Capture the cell that displays the provided text and extract its (x, y) central coordinate. 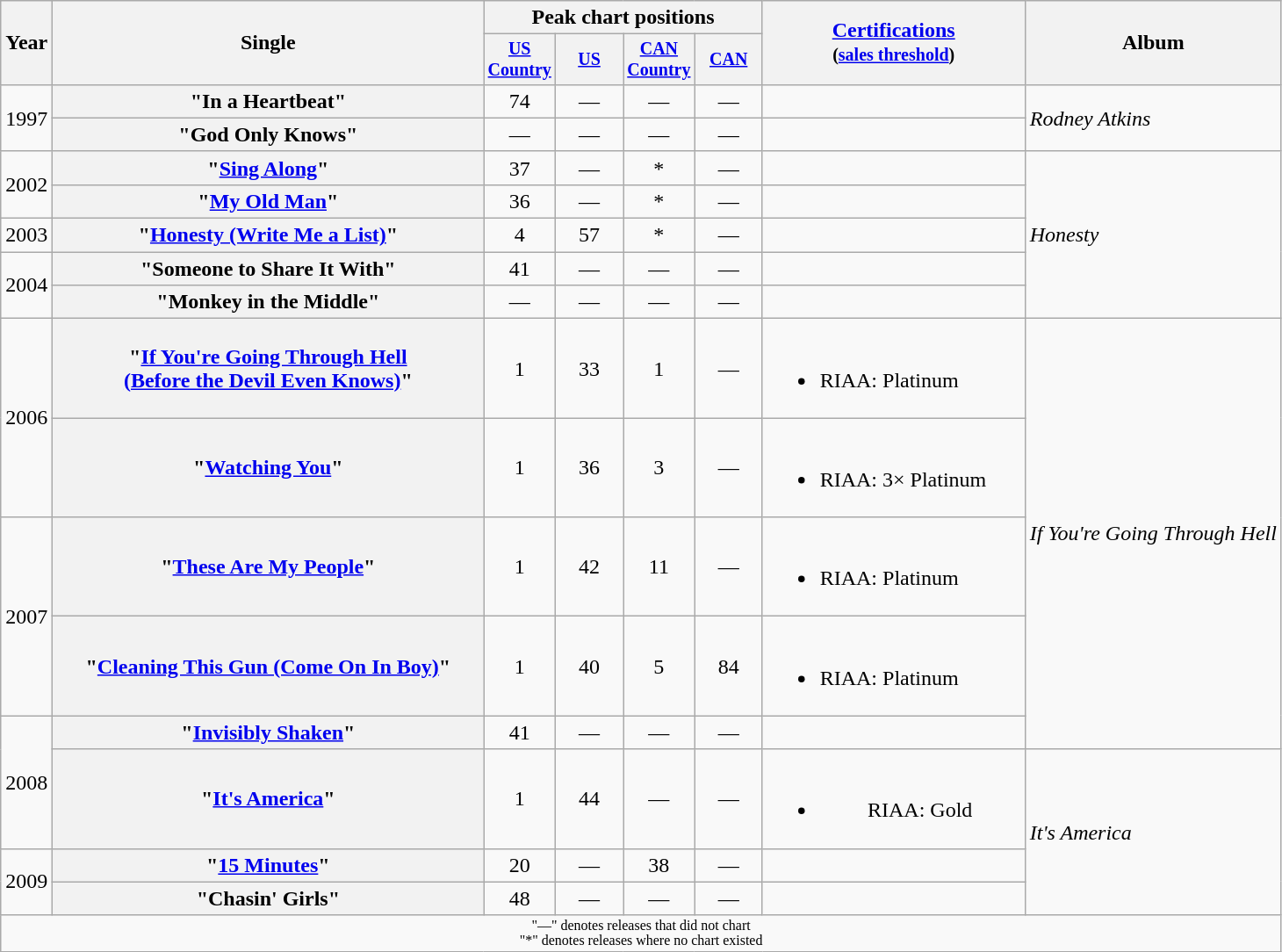
"If You're Going Through Hell(Before the Devil Even Knows)" (269, 369)
2008 (26, 782)
"God Only Knows" (269, 134)
42 (590, 567)
"Watching You" (269, 467)
CAN (729, 60)
Rodney Atkins (1153, 118)
1997 (26, 118)
3 (659, 467)
74 (520, 101)
Peak chart positions (623, 18)
RIAA: 3× Platinum (894, 467)
"These Are My People" (269, 567)
"Honesty (Write Me a List)" (269, 235)
"In a Heartbeat" (269, 101)
"Someone to Share It With" (269, 269)
"Sing Along" (269, 168)
37 (520, 168)
84 (729, 666)
Year (26, 43)
48 (520, 898)
"It's America" (269, 799)
Certifications(sales threshold) (894, 43)
38 (659, 865)
44 (590, 799)
"15 Minutes" (269, 865)
If You're Going Through Hell (1153, 534)
"Chasin' Girls" (269, 898)
20 (520, 865)
57 (590, 235)
2009 (26, 882)
40 (590, 666)
"Cleaning This Gun (Come On In Boy)" (269, 666)
"Monkey in the Middle" (269, 302)
2006 (26, 418)
"—" denotes releases that did not chart"*" denotes releases where no chart existed (641, 933)
2003 (26, 235)
Honesty (1153, 234)
2002 (26, 184)
US Country (520, 60)
CAN Country (659, 60)
RIAA: Gold (894, 799)
"Invisibly Shaken" (269, 732)
2004 (26, 285)
5 (659, 666)
2007 (26, 617)
"My Old Man" (269, 201)
11 (659, 567)
33 (590, 369)
4 (520, 235)
It's America (1153, 833)
Album (1153, 43)
Single (269, 43)
US (590, 60)
